Pinpoint the cell where the given text exists, returning its (X, Y) midpoint coordinate. 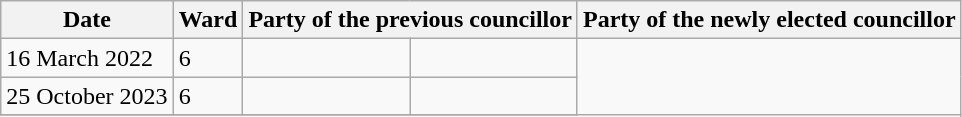
Party of the previous councillor (410, 20)
16 March 2022 (87, 58)
25 October 2023 (87, 96)
Party of the newly elected councillor (769, 20)
Date (87, 20)
Ward (208, 20)
